Extract the [x, y] coordinate from the center of the cell holding the provided text.  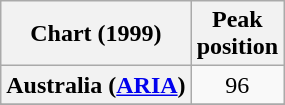
Australia (ARIA) [96, 85]
Chart (1999) [96, 34]
96 [237, 85]
Peakposition [237, 34]
